Determine the [X, Y] coordinate at the center of the cell enclosing the given text.  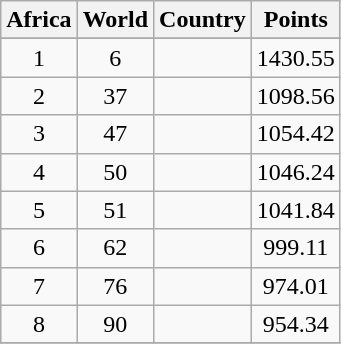
Africa [39, 20]
1054.42 [296, 134]
50 [115, 172]
Points [296, 20]
999.11 [296, 248]
8 [39, 324]
Country [203, 20]
5 [39, 210]
974.01 [296, 286]
90 [115, 324]
2 [39, 96]
51 [115, 210]
4 [39, 172]
7 [39, 286]
1 [39, 58]
1430.55 [296, 58]
62 [115, 248]
World [115, 20]
37 [115, 96]
3 [39, 134]
47 [115, 134]
1041.84 [296, 210]
954.34 [296, 324]
1098.56 [296, 96]
76 [115, 286]
1046.24 [296, 172]
